Return [x, y] of the center of cell containing provided text 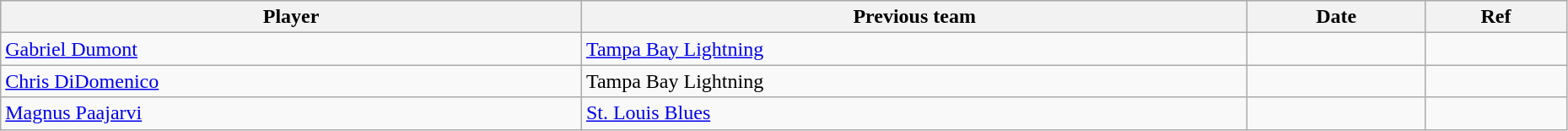
Previous team [914, 17]
Gabriel Dumont [292, 49]
Ref [1495, 17]
St. Louis Blues [914, 113]
Player [292, 17]
Magnus Paajarvi [292, 113]
Chris DiDomenico [292, 81]
Date [1336, 17]
